Pinpoint the cell where the given text exists, returning its (X, Y) midpoint coordinate. 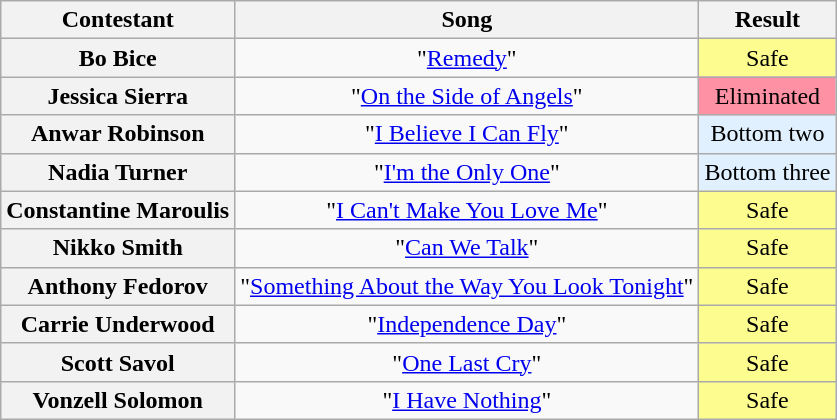
Bottom two (768, 134)
Result (768, 20)
Vonzell Solomon (118, 400)
"Remedy" (467, 58)
Nikko Smith (118, 248)
Eliminated (768, 96)
"Something About the Way You Look Tonight" (467, 286)
"Can We Talk" (467, 248)
"I Believe I Can Fly" (467, 134)
"Independence Day" (467, 324)
Carrie Underwood (118, 324)
"On the Side of Angels" (467, 96)
Nadia Turner (118, 172)
Anwar Robinson (118, 134)
Constantine Maroulis (118, 210)
Anthony Fedorov (118, 286)
Jessica Sierra (118, 96)
Contestant (118, 20)
"I Have Nothing" (467, 400)
"One Last Cry" (467, 362)
"I Can't Make You Love Me" (467, 210)
Song (467, 20)
Scott Savol (118, 362)
Bo Bice (118, 58)
Bottom three (768, 172)
"I'm the Only One" (467, 172)
